Capture the cell that displays the provided text and extract its [X, Y] central coordinate. 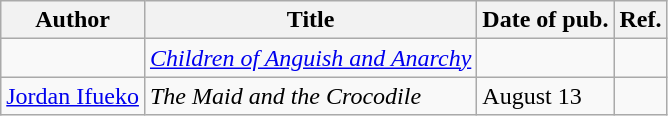
Jordan Ifueko [73, 96]
The Maid and the Crocodile [310, 96]
Title [310, 20]
Date of pub. [546, 20]
August 13 [546, 96]
Author [73, 20]
Children of Anguish and Anarchy [310, 58]
Ref. [640, 20]
